Provide the [X, Y] coordinate of the cell's center where the given text is located.  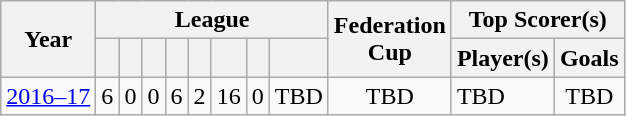
FederationCup [390, 39]
16 [228, 96]
2 [200, 96]
2016–17 [48, 96]
Goals [589, 58]
Top Scorer(s) [538, 20]
League [212, 20]
Player(s) [502, 58]
Year [48, 39]
